Find where the given text appears and provide that cell's center as [x, y] coordinate. 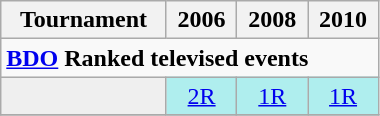
2R [202, 96]
2006 [202, 20]
2008 [272, 20]
Tournament [84, 20]
2010 [344, 20]
BDO Ranked televised events [190, 58]
